From the cell containing the given text, extract its center point as (X, Y) coordinate. 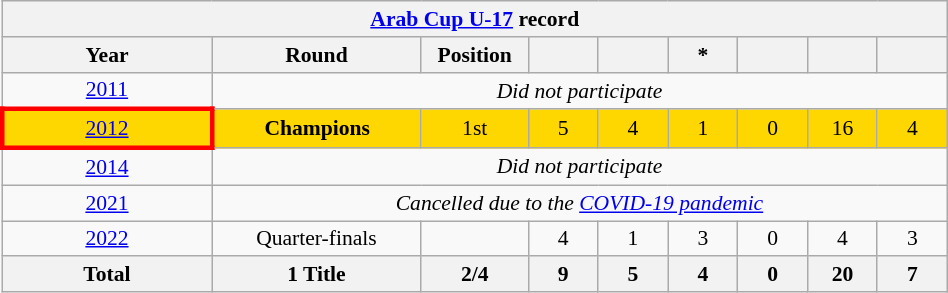
Total (106, 275)
2/4 (474, 275)
2021 (106, 203)
20 (843, 275)
1 Title (316, 275)
2022 (106, 239)
Cancelled due to the COVID-19 pandemic (580, 203)
Arab Cup U-17 record (474, 19)
Quarter-finals (316, 239)
2011 (106, 90)
16 (843, 130)
Year (106, 55)
* (703, 55)
Champions (316, 130)
2014 (106, 166)
Position (474, 55)
Round (316, 55)
1st (474, 130)
9 (563, 275)
7 (912, 275)
2012 (106, 130)
